Capture the cell that displays the provided text and extract its (x, y) central coordinate. 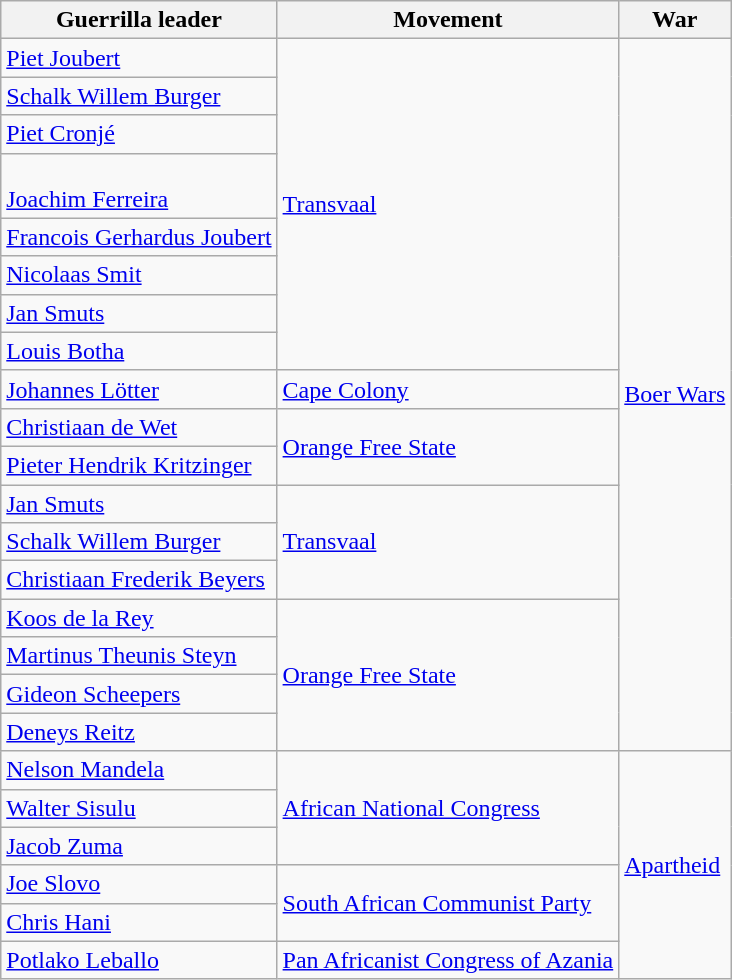
Pan Africanist Congress of Azania (448, 960)
Johannes Lötter (139, 389)
Pieter Hendrik Kritzinger (139, 465)
Jacob Zuma (139, 846)
Joachim Ferreira (139, 186)
South African Communist Party (448, 903)
Koos de la Rey (139, 618)
Gideon Scheepers (139, 694)
Cape Colony (448, 389)
Piet Cronjé (139, 134)
African National Congress (448, 808)
Apartheid (675, 865)
Piet Joubert (139, 58)
Christiaan Frederik Beyers (139, 580)
Chris Hani (139, 922)
Boer Wars (675, 395)
Movement (448, 20)
Walter Sisulu (139, 808)
Martinus Theunis Steyn (139, 656)
War (675, 20)
Joe Slovo (139, 884)
Deneys Reitz (139, 732)
Potlako Leballo (139, 960)
Nicolaas Smit (139, 275)
Francois Gerhardus Joubert (139, 237)
Christiaan de Wet (139, 427)
Nelson Mandela (139, 770)
Louis Botha (139, 351)
Guerrilla leader (139, 20)
